Determine the [X, Y] coordinate at the center of the cell enclosing the given text.  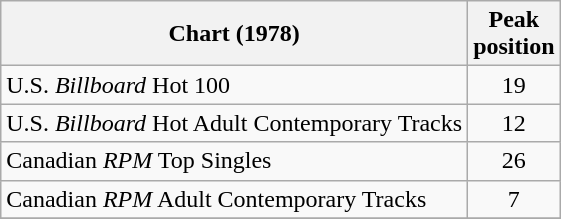
Peakposition [514, 34]
U.S. Billboard Hot Adult Contemporary Tracks [234, 123]
Canadian RPM Top Singles [234, 161]
Chart (1978) [234, 34]
19 [514, 85]
Canadian RPM Adult Contemporary Tracks [234, 199]
U.S. Billboard Hot 100 [234, 85]
26 [514, 161]
12 [514, 123]
7 [514, 199]
